Extract the (x, y) coordinate from the center of the cell holding the provided text.  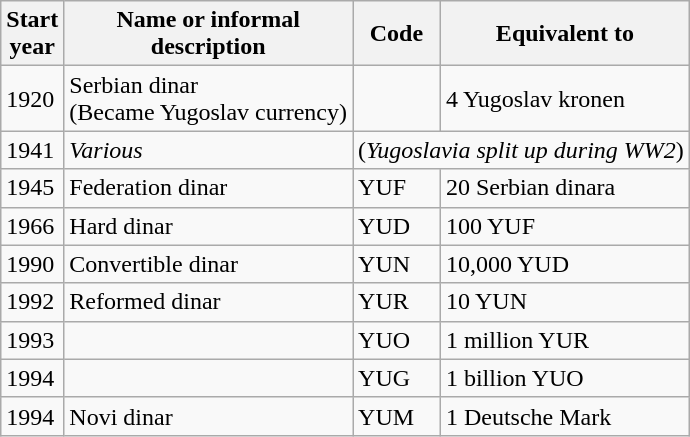
YUM (397, 416)
YUD (397, 226)
YUR (397, 302)
Federation dinar (208, 188)
1990 (32, 264)
Hard dinar (208, 226)
Serbian dinar(Became Yugoslav currency) (208, 98)
Startyear (32, 34)
Code (397, 34)
1 Deutsche Mark (564, 416)
YUN (397, 264)
Various (208, 150)
1945 (32, 188)
Convertible dinar (208, 264)
10 YUN (564, 302)
1941 (32, 150)
1 million YUR (564, 340)
1966 (32, 226)
(Yugoslavia split up during WW2) (522, 150)
10,000 YUD (564, 264)
1993 (32, 340)
4 Yugoslav kronen (564, 98)
20 Serbian dinara (564, 188)
Name or informaldescription (208, 34)
Reformed dinar (208, 302)
Novi dinar (208, 416)
YUF (397, 188)
1992 (32, 302)
YUO (397, 340)
YUG (397, 378)
1 billion YUO (564, 378)
Equivalent to (564, 34)
100 YUF (564, 226)
1920 (32, 98)
